Find where the given text appears and provide that cell's center as (X, Y) coordinate. 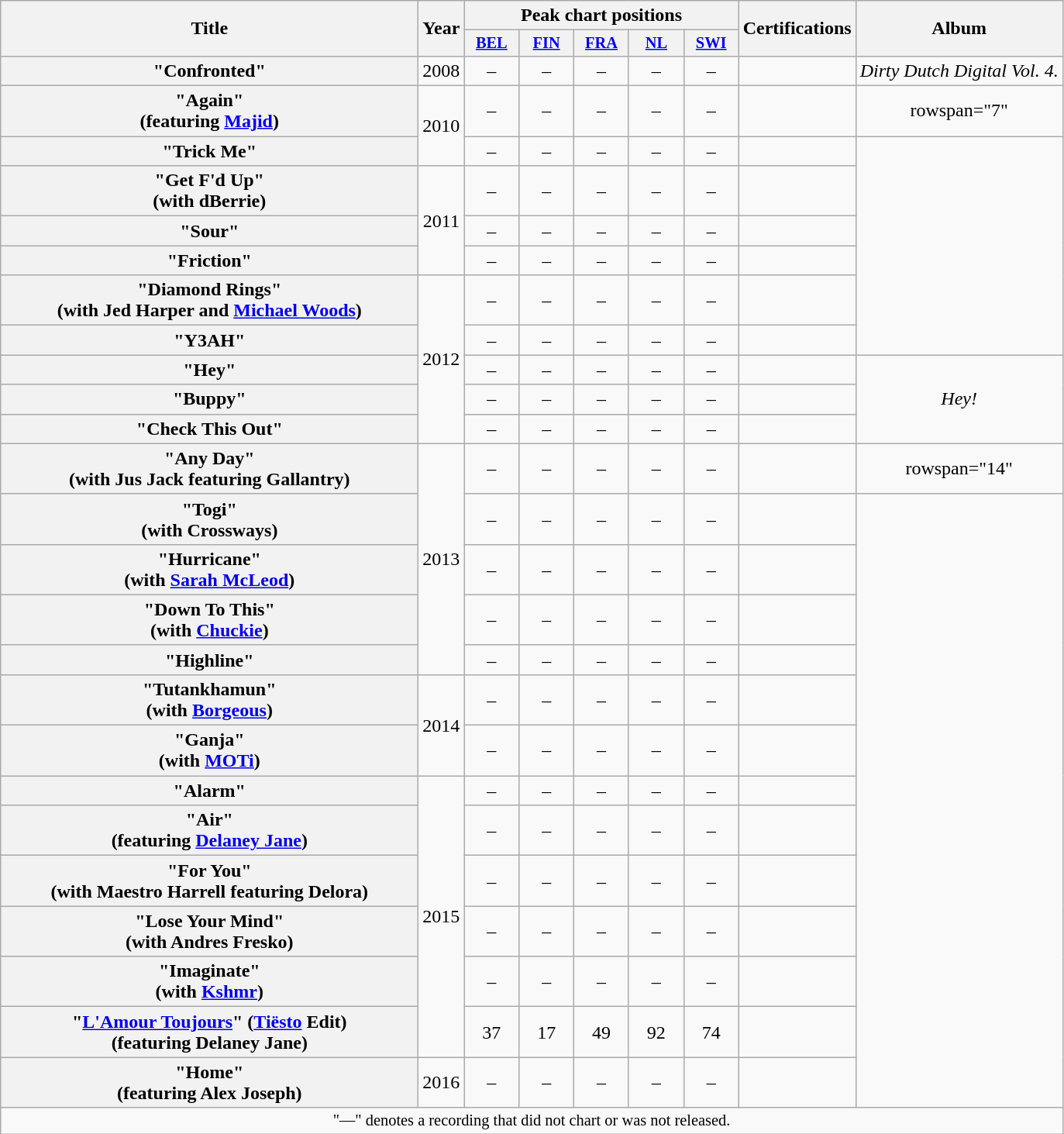
Album (959, 29)
"Again"(featuring Majid) (209, 112)
"L'Amour Toujours" (Tiësto Edit) (featuring Delaney Jane) (209, 1032)
2010 (442, 126)
17 (547, 1032)
37 (491, 1032)
49 (601, 1032)
"Imaginate"(with Kshmr) (209, 981)
rowspan="14" (959, 468)
"Home"(featuring Alex Joseph) (209, 1082)
"Sour" (209, 231)
"Confronted" (209, 71)
rowspan="7" (959, 112)
Year (442, 29)
"Ganja"(with MOTi) (209, 750)
"Any Day"(with Jus Jack featuring Gallantry) (209, 468)
Certifications (797, 29)
SWI (711, 43)
"Friction" (209, 260)
"Buppy" (209, 399)
2016 (442, 1082)
"Get F'd Up"(with dBerrie) (209, 191)
2012 (442, 360)
FIN (547, 43)
"Alarm" (209, 791)
"Highline" (209, 660)
Title (209, 29)
"Y3AH" (209, 340)
"For You"(with Maestro Harrell featuring Delora) (209, 881)
"Lose Your Mind"(with Andres Fresko) (209, 932)
"Hurricane"(with Sarah McLeod) (209, 569)
BEL (491, 43)
"Air"(featuring Delaney Jane) (209, 831)
92 (656, 1032)
"Down To This"(with Chuckie) (209, 620)
"—" denotes a recording that did not chart or was not released. (532, 1121)
"Check This Out" (209, 429)
"Tutankhamun"(with Borgeous) (209, 699)
"Hey" (209, 370)
FRA (601, 43)
Hey! (959, 399)
"Togi"(with Crossways) (209, 519)
Peak chart positions (601, 16)
2011 (442, 220)
NL (656, 43)
2008 (442, 71)
"Trick Me" (209, 151)
2013 (442, 559)
74 (711, 1032)
2015 (442, 916)
2014 (442, 725)
Dirty Dutch Digital Vol. 4. (959, 71)
"Diamond Rings"(with Jed Harper and Michael Woods) (209, 301)
